Identify which cell holds the provided text, then report its [x, y] central coordinate. 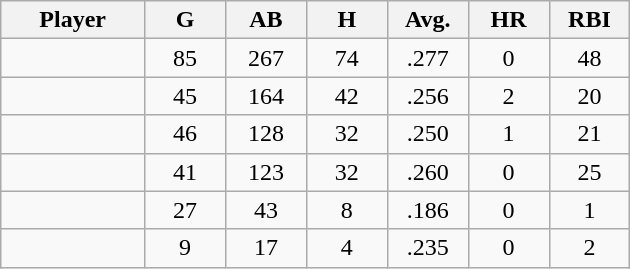
74 [346, 58]
267 [266, 58]
RBI [590, 20]
.235 [428, 248]
164 [266, 96]
.277 [428, 58]
.260 [428, 172]
42 [346, 96]
48 [590, 58]
25 [590, 172]
.256 [428, 96]
17 [266, 248]
20 [590, 96]
27 [186, 210]
Player [73, 20]
45 [186, 96]
41 [186, 172]
21 [590, 134]
46 [186, 134]
Avg. [428, 20]
85 [186, 58]
G [186, 20]
HR [508, 20]
9 [186, 248]
H [346, 20]
AB [266, 20]
.186 [428, 210]
123 [266, 172]
43 [266, 210]
8 [346, 210]
128 [266, 134]
4 [346, 248]
.250 [428, 134]
